Find where the given text appears and provide that cell's center as [x, y] coordinate. 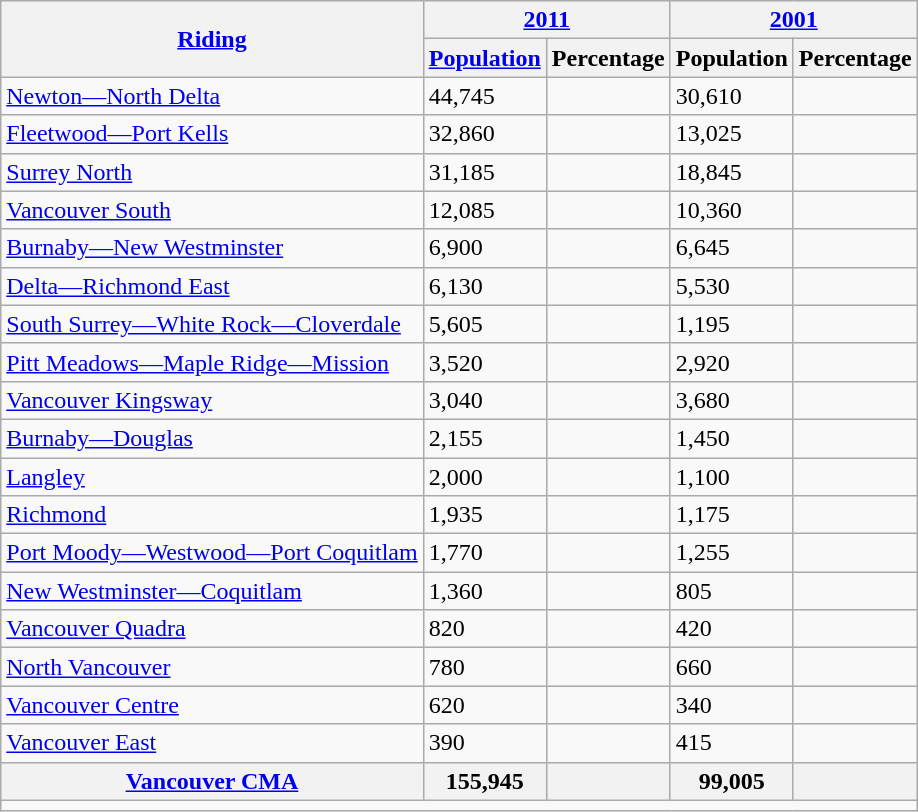
12,085 [484, 210]
30,610 [732, 96]
31,185 [484, 172]
Richmond [212, 515]
Newton—North Delta [212, 96]
155,945 [484, 781]
2,000 [484, 477]
1,770 [484, 553]
6,645 [732, 248]
420 [732, 629]
Vancouver Centre [212, 705]
2001 [794, 20]
32,860 [484, 134]
Surrey North [212, 172]
44,745 [484, 96]
13,025 [732, 134]
Fleetwood—Port Kells [212, 134]
340 [732, 705]
Vancouver South [212, 210]
Vancouver Quadra [212, 629]
18,845 [732, 172]
Pitt Meadows—Maple Ridge—Mission [212, 362]
2,155 [484, 438]
2011 [546, 20]
620 [484, 705]
Riding [212, 39]
1,175 [732, 515]
5,605 [484, 324]
1,450 [732, 438]
Vancouver East [212, 743]
New Westminster—Coquitlam [212, 591]
Vancouver Kingsway [212, 400]
99,005 [732, 781]
Port Moody—Westwood—Port Coquitlam [212, 553]
390 [484, 743]
1,935 [484, 515]
660 [732, 667]
5,530 [732, 286]
1,195 [732, 324]
3,040 [484, 400]
Delta—Richmond East [212, 286]
1,100 [732, 477]
10,360 [732, 210]
820 [484, 629]
2,920 [732, 362]
Burnaby—New Westminster [212, 248]
1,255 [732, 553]
3,520 [484, 362]
South Surrey—White Rock—Cloverdale [212, 324]
415 [732, 743]
6,130 [484, 286]
Langley [212, 477]
780 [484, 667]
3,680 [732, 400]
Burnaby—Douglas [212, 438]
Vancouver CMA [212, 781]
805 [732, 591]
1,360 [484, 591]
6,900 [484, 248]
North Vancouver [212, 667]
